Search for the cell housing the specified text and yield its (X, Y) center coordinate. 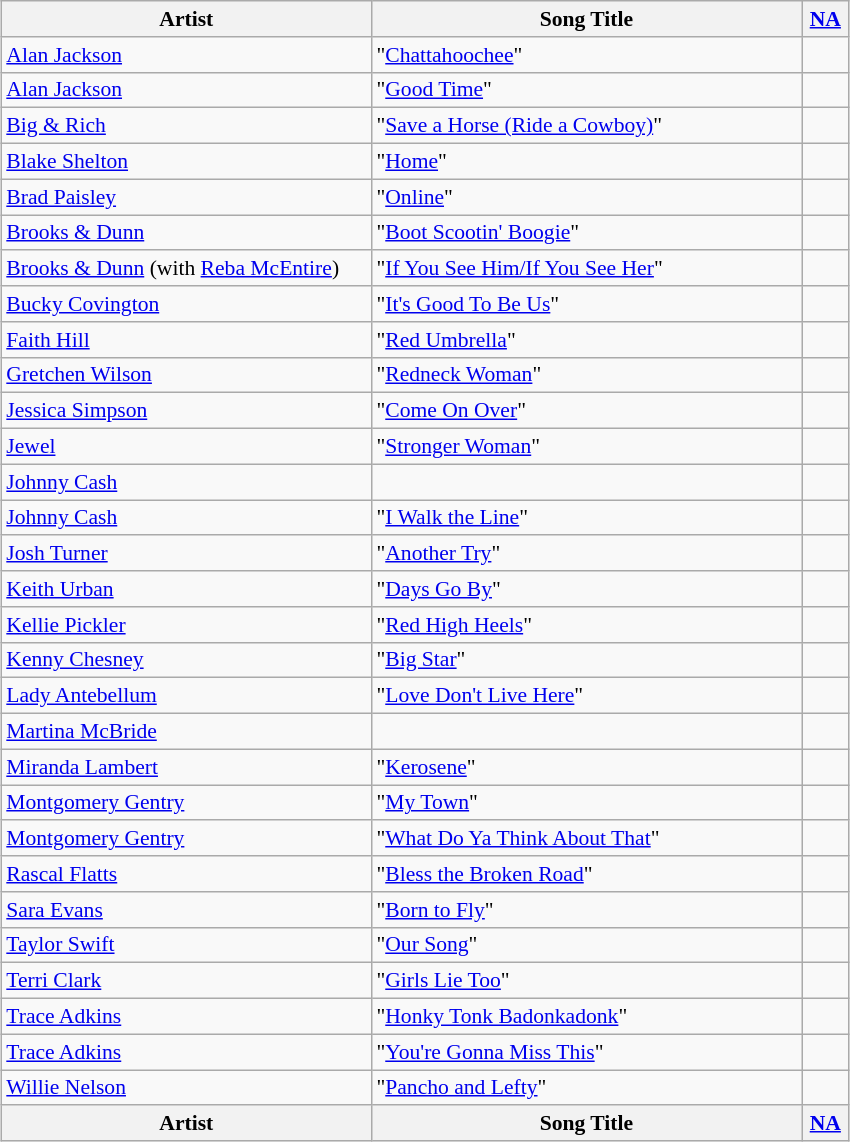
"Red High Heels" (586, 624)
"I Walk the Line" (586, 518)
"Our Song" (586, 945)
Josh Turner (186, 553)
Faith Hill (186, 339)
Brooks & Dunn (with Reba McEntire) (186, 268)
"Days Go By" (586, 589)
"What Do Ya Think About That" (586, 838)
Sara Evans (186, 909)
Taylor Swift (186, 945)
Willie Nelson (186, 1088)
"Boot Scootin' Boogie" (586, 232)
Gretchen Wilson (186, 375)
"It's Good To Be Us" (586, 304)
"Save a Horse (Ride a Cowboy)" (586, 126)
"Honky Tonk Badonkadonk" (586, 1016)
"Pancho and Lefty" (586, 1088)
Rascal Flatts (186, 874)
Kenny Chesney (186, 660)
"Good Time" (586, 90)
Jessica Simpson (186, 411)
"Born to Fly" (586, 909)
"Bless the Broken Road" (586, 874)
Kellie Pickler (186, 624)
"Another Try" (586, 553)
"You're Gonna Miss This" (586, 1052)
"My Town" (586, 802)
Miranda Lambert (186, 767)
Brad Paisley (186, 197)
"Love Don't Live Here" (586, 696)
"Chattahoochee" (586, 54)
Jewel (186, 446)
"Girls Lie Too" (586, 981)
"Home" (586, 161)
Terri Clark (186, 981)
"Online" (586, 197)
"Kerosene" (586, 767)
"Redneck Woman" (586, 375)
"Stronger Woman" (586, 446)
Lady Antebellum (186, 696)
Brooks & Dunn (186, 232)
Blake Shelton (186, 161)
"Big Star" (586, 660)
Martina McBride (186, 731)
"Red Umbrella" (586, 339)
Keith Urban (186, 589)
Big & Rich (186, 126)
"Come On Over" (586, 411)
"If You See Him/If You See Her" (586, 268)
Bucky Covington (186, 304)
